Locate the cell with the specified text and output its (X, Y) center coordinate. 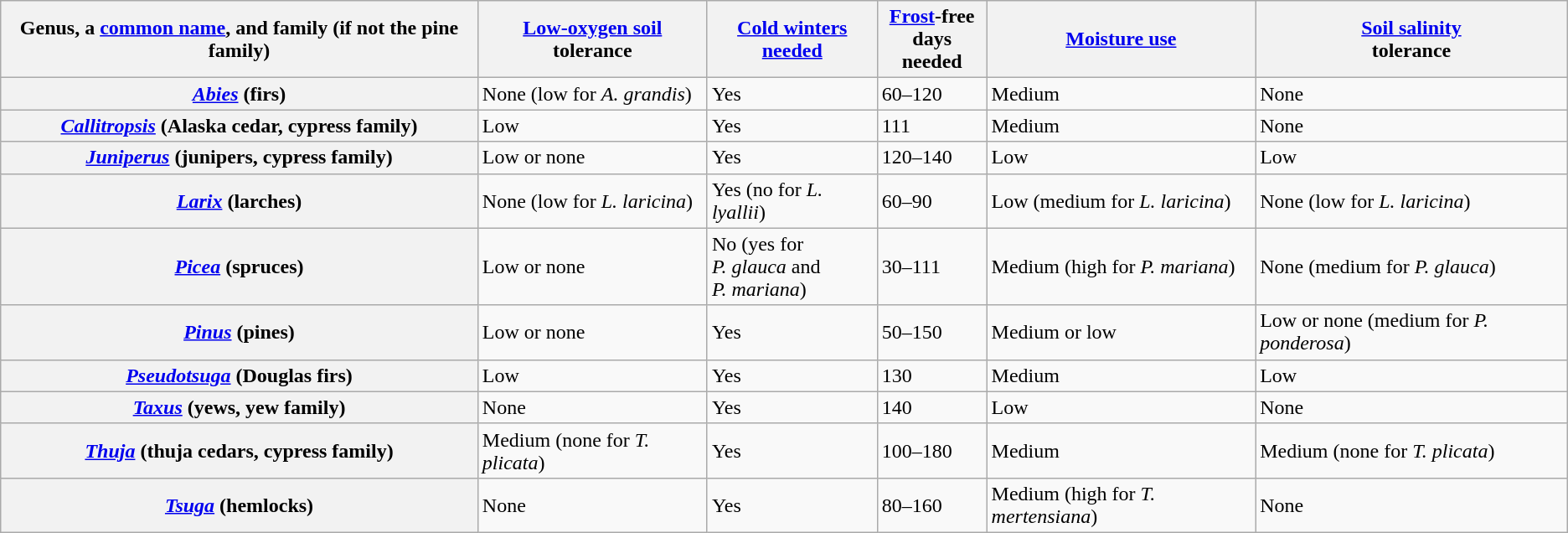
Medium or low (1121, 332)
Frost-freedays needed (931, 39)
Yes (no for L. lyallii) (792, 201)
30–111 (931, 266)
Medium (high for T. mertensiana) (1121, 505)
50–150 (931, 332)
None (medium for P. glauca) (1412, 266)
111 (931, 126)
Tsuga (hemlocks) (240, 505)
Low (medium for L. laricina) (1121, 201)
Thuja (thuja cedars, cypress family) (240, 451)
Cold wintersneeded (792, 39)
Pseudotsuga (Douglas firs) (240, 375)
Taxus (yews, yew family) (240, 407)
Soil salinitytolerance (1412, 39)
Pinus (pines) (240, 332)
Abies (firs) (240, 94)
Picea (spruces) (240, 266)
Medium (high for P. mariana) (1121, 266)
None (low for A. grandis) (592, 94)
Callitropsis (Alaska cedar, cypress family) (240, 126)
Genus, a common name, and family (if not the pine family) (240, 39)
Juniperus (junipers, cypress family) (240, 158)
No (yes forP. glauca andP. mariana) (792, 266)
120–140 (931, 158)
140 (931, 407)
60–90 (931, 201)
Larix (larches) (240, 201)
Moisture use (1121, 39)
Low or none (medium for P. ponderosa) (1412, 332)
130 (931, 375)
60–120 (931, 94)
Low-oxygen soil tolerance (592, 39)
80–160 (931, 505)
100–180 (931, 451)
